Scan for the cell matching the given text and deliver its (x, y) coordinate at center. 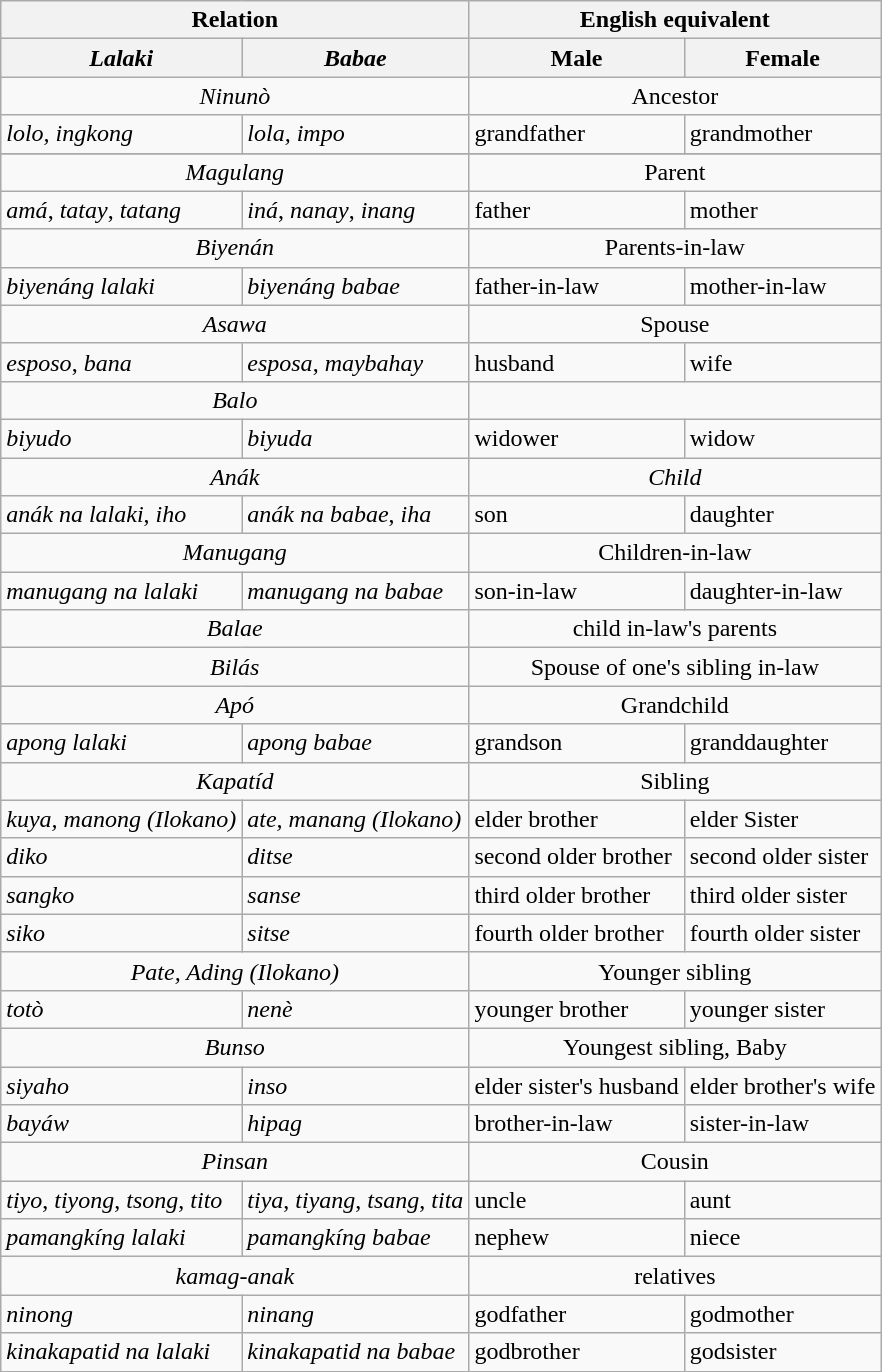
Pinsan (235, 1162)
apong babae (356, 743)
kinakapatid na babae (356, 1352)
Lalaki (122, 58)
Parent (675, 172)
aunt (782, 1200)
Manugang (235, 553)
Female (782, 58)
grandmother (782, 134)
godbrother (576, 1352)
nenè (356, 1009)
younger sister (782, 1009)
Kapatíd (235, 781)
child in-law's parents (675, 629)
godfather (576, 1314)
Bunso (235, 1047)
tiyo, tiyong, tsong, tito (122, 1200)
apong lalaki (122, 743)
Biyenán (235, 248)
Ancestor (675, 96)
anák na babae, iha (356, 515)
siko (122, 933)
biyuda (356, 438)
daughter-in-law (782, 591)
Younger sibling (675, 971)
Bilás (235, 667)
pamangkíng babae (356, 1238)
grandfather (576, 134)
uncle (576, 1200)
anák na lalaki, iho (122, 515)
Male (576, 58)
pamangkíng lalaki (122, 1238)
father (576, 210)
second older brother (576, 857)
ate, manang (Ilokano) (356, 819)
Spouse (675, 324)
Pate, Ading (Ilokano) (235, 971)
sanse (356, 895)
inso (356, 1085)
fourth older sister (782, 933)
lola, impo (356, 134)
elder brother's wife (782, 1085)
Ninunò (235, 96)
sister-in-law (782, 1124)
sangko (122, 895)
wife (782, 362)
godsister (782, 1352)
mother (782, 210)
brother-in-law (576, 1124)
kuya, manong (Ilokano) (122, 819)
elder brother (576, 819)
diko (122, 857)
manugang na babae (356, 591)
daughter (782, 515)
ninong (122, 1314)
biyenáng lalaki (122, 286)
nephew (576, 1238)
granddaughter (782, 743)
Apó (235, 705)
English equivalent (675, 20)
lolo, ingkong (122, 134)
Children-in-law (675, 553)
elder sister's husband (576, 1085)
Balo (235, 400)
younger brother (576, 1009)
husband (576, 362)
son (576, 515)
bayáw (122, 1124)
widower (576, 438)
biyudo (122, 438)
Sibling (675, 781)
niece (782, 1238)
third older brother (576, 895)
Relation (235, 20)
elder Sister (782, 819)
esposo, bana (122, 362)
widow (782, 438)
Cousin (675, 1162)
Asawa (235, 324)
sitse (356, 933)
biyenáng babae (356, 286)
tiya, tiyang, tsang, tita (356, 1200)
Youngest sibling, Baby (675, 1047)
iná, nanay, inang (356, 210)
manugang na lalaki (122, 591)
grandson (576, 743)
second older sister (782, 857)
son-in-law (576, 591)
siyaho (122, 1085)
ninang (356, 1314)
fourth older brother (576, 933)
kinakapatid na lalaki (122, 1352)
relatives (675, 1276)
amá, tatay, tatang (122, 210)
Spouse of one's sibling in-law (675, 667)
third older sister (782, 895)
Magulang (235, 172)
Grandchild (675, 705)
totò (122, 1009)
Balae (235, 629)
hipag (356, 1124)
godmother (782, 1314)
Anák (235, 477)
kamag-anak (235, 1276)
esposa, maybahay (356, 362)
mother-in-law (782, 286)
Child (675, 477)
ditse (356, 857)
father-in-law (576, 286)
Babae (356, 58)
Parents-in-law (675, 248)
